Provide the (x, y) coordinate of the cell's center where the given text is located.  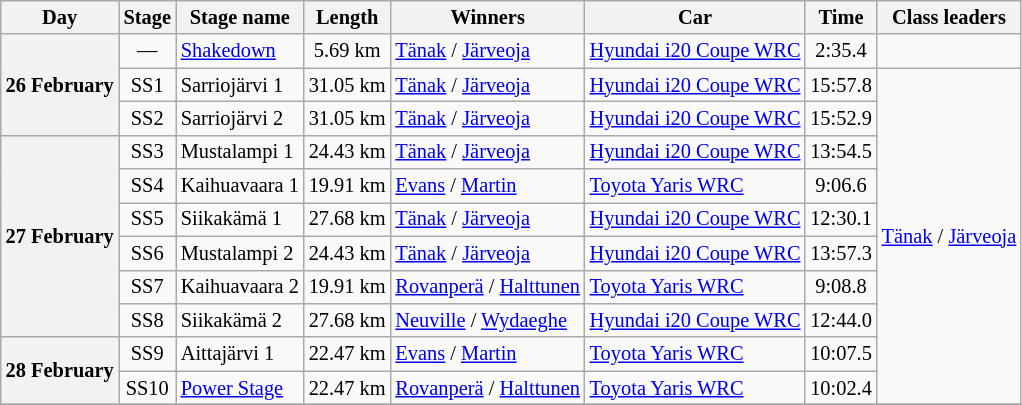
Power Stage (240, 388)
Length (348, 17)
Time (840, 17)
Kaihuavaara 2 (240, 287)
SS3 (148, 152)
15:57.8 (840, 85)
Mustalampi 1 (240, 152)
15:52.9 (840, 118)
12:44.0 (840, 320)
Day (60, 17)
26 February (60, 84)
2:35.4 (840, 51)
5.69 km (348, 51)
Class leaders (949, 17)
SS1 (148, 85)
Neuville / Wydaeghe (487, 320)
27 February (60, 236)
Car (696, 17)
Stage name (240, 17)
Shakedown (240, 51)
Sarriojärvi 2 (240, 118)
13:54.5 (840, 152)
Siikakämä 2 (240, 320)
SS9 (148, 354)
Mustalampi 2 (240, 253)
— (148, 51)
SS2 (148, 118)
SS6 (148, 253)
SS7 (148, 287)
28 February (60, 370)
9:06.6 (840, 186)
SS5 (148, 219)
Aittajärvi 1 (240, 354)
Stage (148, 17)
SS8 (148, 320)
12:30.1 (840, 219)
9:08.8 (840, 287)
Kaihuavaara 1 (240, 186)
Siikakämä 1 (240, 219)
SS10 (148, 388)
13:57.3 (840, 253)
Winners (487, 17)
10:02.4 (840, 388)
SS4 (148, 186)
10:07.5 (840, 354)
Sarriojärvi 1 (240, 85)
